Pinpoint the cell where the given text exists, returning its [x, y] midpoint coordinate. 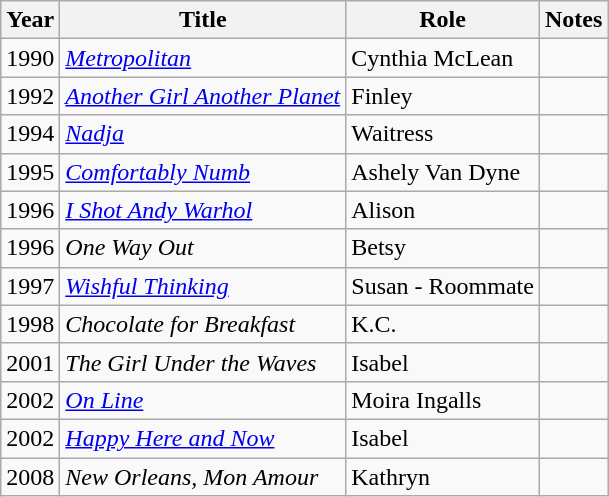
Susan - Roommate [443, 286]
1994 [30, 134]
1990 [30, 58]
Finley [443, 96]
Another Girl Another Planet [203, 96]
Role [443, 20]
Waitress [443, 134]
Wishful Thinking [203, 286]
Nadja [203, 134]
Notes [573, 20]
On Line [203, 400]
Cynthia McLean [443, 58]
Alison [443, 210]
Comfortably Numb [203, 172]
1998 [30, 324]
2001 [30, 362]
One Way Out [203, 248]
Title [203, 20]
Happy Here and Now [203, 438]
1992 [30, 96]
1997 [30, 286]
Metropolitan [203, 58]
Betsy [443, 248]
2008 [30, 477]
I Shot Andy Warhol [203, 210]
Ashely Van Dyne [443, 172]
New Orleans, Mon Amour [203, 477]
Chocolate for Breakfast [203, 324]
Kathryn [443, 477]
The Girl Under the Waves [203, 362]
Moira Ingalls [443, 400]
Year [30, 20]
K.C. [443, 324]
1995 [30, 172]
